Return the [x, y] coordinate for the center point of the cell that contains the specified text.  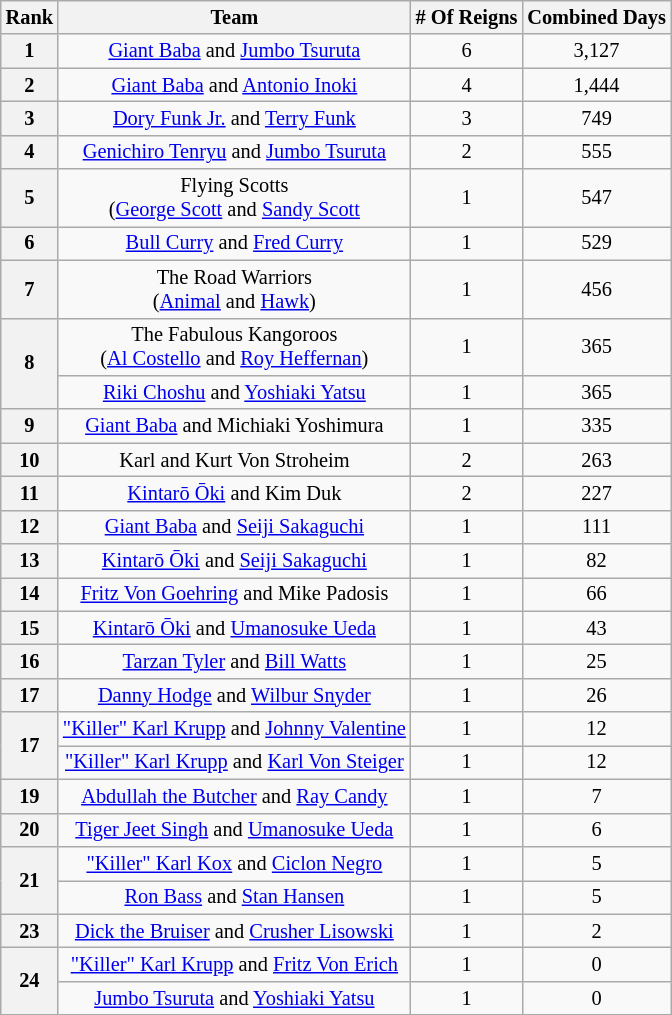
19 [30, 796]
Fritz Von Goehring and Mike Padosis [234, 594]
66 [596, 594]
Giant Baba and Michiaki Yoshimura [234, 426]
14 [30, 594]
Ron Bass and Stan Hansen [234, 897]
Abdullah the Butcher and Ray Candy [234, 796]
15 [30, 628]
Team [234, 17]
456 [596, 289]
Rank [30, 17]
227 [596, 493]
Riki Choshu and Yoshiaki Yatsu [234, 392]
Flying Scotts (George Scott and Sandy Scott [234, 198]
"Killer" Karl Krupp and Karl Von Steiger [234, 762]
Combined Days [596, 17]
749 [596, 118]
26 [596, 695]
263 [596, 460]
"Killer" Karl Krupp and Fritz Von Erich [234, 964]
Genichiro Tenryu and Jumbo Tsuruta [234, 152]
16 [30, 661]
1,444 [596, 85]
82 [596, 561]
Giant Baba and Antonio Inoki [234, 85]
Danny Hodge and Wilbur Snyder [234, 695]
547 [596, 198]
21 [30, 880]
The Road Warriors (Animal and Hawk) [234, 289]
Dory Funk Jr. and Terry Funk [234, 118]
Giant Baba and Jumbo Tsuruta [234, 51]
20 [30, 830]
Karl and Kurt Von Stroheim [234, 460]
Kintarō Ōki and Seiji Sakaguchi [234, 561]
Kintarō Ōki and Kim Duk [234, 493]
13 [30, 561]
3,127 [596, 51]
43 [596, 628]
"Killer" Karl Kox and Ciclon Negro [234, 863]
25 [596, 661]
Jumbo Tsuruta and Yoshiaki Yatsu [234, 998]
10 [30, 460]
11 [30, 493]
Kintarō Ōki and Umanosuke Ueda [234, 628]
Dick the Bruiser and Crusher Lisowski [234, 931]
"Killer" Karl Krupp and Johnny Valentine [234, 729]
8 [30, 364]
335 [596, 426]
Tarzan Tyler and Bill Watts [234, 661]
Bull Curry and Fred Curry [234, 243]
# Of Reigns [467, 17]
24 [30, 980]
Giant Baba and Seiji Sakaguchi [234, 527]
529 [596, 243]
The Fabulous Kangoroos (Al Costello and Roy Heffernan) [234, 347]
23 [30, 931]
111 [596, 527]
9 [30, 426]
555 [596, 152]
Tiger Jeet Singh and Umanosuke Ueda [234, 830]
